Capture the cell that displays the provided text and extract its [X, Y] central coordinate. 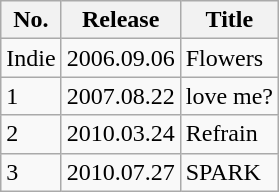
SPARK [229, 172]
love me? [229, 96]
3 [31, 172]
2 [31, 134]
2010.03.24 [120, 134]
Flowers [229, 58]
Title [229, 20]
2006.09.06 [120, 58]
2007.08.22 [120, 96]
2010.07.27 [120, 172]
No. [31, 20]
1 [31, 96]
Indie [31, 58]
Release [120, 20]
Refrain [229, 134]
